Output the [x, y] coordinate of the center of the cell containing the given text.  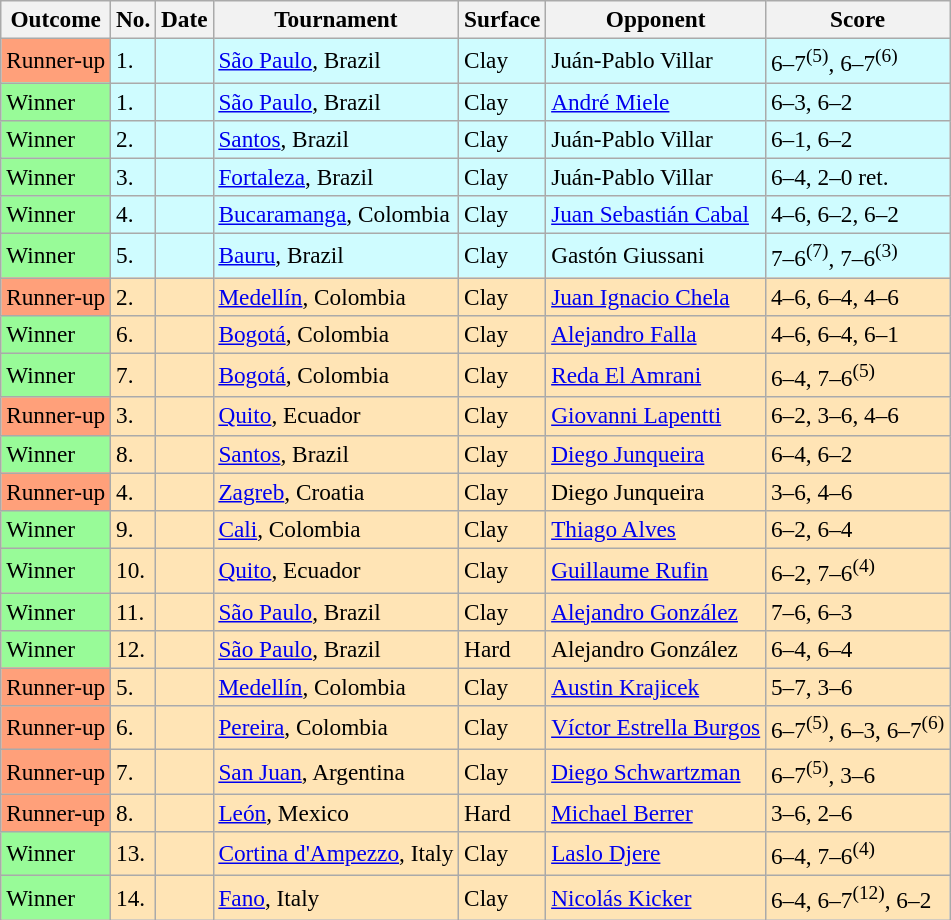
11. [134, 611]
6–4, 6–4 [858, 649]
6–1, 6–2 [858, 139]
Pereira, Colombia [336, 727]
14. [134, 897]
Bucaramanga, Colombia [336, 214]
Zagreb, Croatia [336, 491]
Guillaume Rufin [656, 570]
Date [184, 19]
Bauru, Brazil [336, 255]
Thiago Alves [656, 529]
André Miele [656, 101]
Alejandro Falla [656, 334]
Tournament [336, 19]
Giovanni Lapentti [656, 416]
Cortina d'Ampezzo, Italy [336, 853]
3–6, 4–6 [858, 491]
Austin Krajicek [656, 687]
No. [134, 19]
10. [134, 570]
6–4, 7–6(4) [858, 853]
6–2, 7–6(4) [858, 570]
Víctor Estrella Burgos [656, 727]
7–6(7), 7–6(3) [858, 255]
5–7, 3–6 [858, 687]
3–6, 2–6 [858, 812]
6–7(5), 3–6 [858, 771]
San Juan, Argentina [336, 771]
13. [134, 853]
Score [858, 19]
León, Mexico [336, 812]
6–2, 6–4 [858, 529]
Diego Schwartzman [656, 771]
6–4, 7–6(5) [858, 375]
Opponent [656, 19]
6–4, 6–7(12), 6–2 [858, 897]
Fano, Italy [336, 897]
6–3, 6–2 [858, 101]
12. [134, 649]
Michael Berrer [656, 812]
6–4, 2–0 ret. [858, 177]
Laslo Djere [656, 853]
Fortaleza, Brazil [336, 177]
Cali, Colombia [336, 529]
4–6, 6–2, 6–2 [858, 214]
Juan Sebastián Cabal [656, 214]
Juan Ignacio Chela [656, 296]
Gastón Giussani [656, 255]
Surface [502, 19]
6–7(5), 6–7(6) [858, 60]
Nicolás Kicker [656, 897]
6–7(5), 6–3, 6–7(6) [858, 727]
Outcome [56, 19]
7–6, 6–3 [858, 611]
4–6, 6–4, 6–1 [858, 334]
Reda El Amrani [656, 375]
4–6, 6–4, 4–6 [858, 296]
6–4, 6–2 [858, 454]
6–2, 3–6, 4–6 [858, 416]
9. [134, 529]
